Pinpoint the cell where the given text exists, returning its (X, Y) midpoint coordinate. 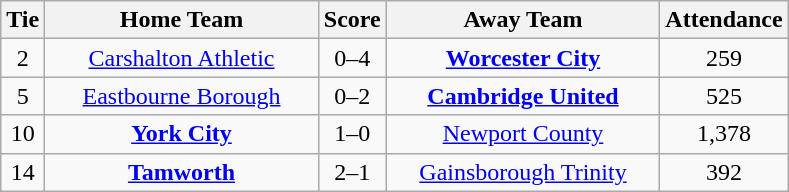
259 (724, 58)
Tamworth (182, 172)
Carshalton Athletic (182, 58)
0–2 (352, 96)
10 (23, 134)
392 (724, 172)
1,378 (724, 134)
Gainsborough Trinity (523, 172)
Worcester City (523, 58)
2–1 (352, 172)
Eastbourne Borough (182, 96)
2 (23, 58)
5 (23, 96)
0–4 (352, 58)
York City (182, 134)
1–0 (352, 134)
525 (724, 96)
Cambridge United (523, 96)
Newport County (523, 134)
Away Team (523, 20)
Home Team (182, 20)
Tie (23, 20)
14 (23, 172)
Attendance (724, 20)
Score (352, 20)
